Scan for the cell matching the given text and deliver its (X, Y) coordinate at center. 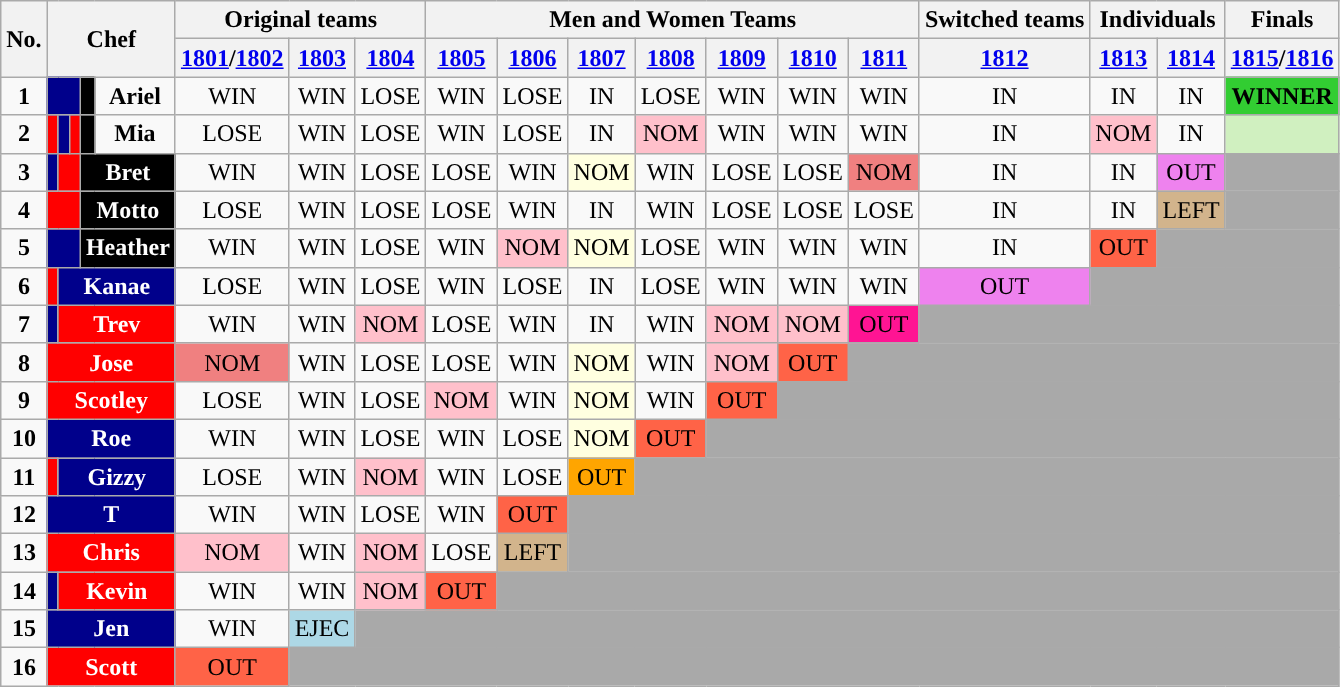
5 (24, 248)
1810 (812, 58)
13 (24, 553)
Motto (128, 210)
1814 (1191, 58)
Jose (111, 362)
Kevin (116, 591)
1807 (602, 58)
Roe (111, 438)
16 (24, 667)
Men and Women Teams (672, 20)
1815/1816 (1282, 58)
Switched teams (1004, 20)
Bret (128, 172)
Finals (1282, 20)
3 (24, 172)
8 (24, 362)
1809 (742, 58)
Mia (136, 134)
Jen (111, 629)
Scott (111, 667)
1803 (322, 58)
WINNER (1282, 96)
1804 (390, 58)
Kanae (116, 286)
T (111, 515)
10 (24, 438)
1813 (1124, 58)
1808 (670, 58)
1 (24, 96)
9 (24, 400)
1806 (532, 58)
6 (24, 286)
Trev (116, 324)
Gizzy (116, 477)
15 (24, 629)
2 (24, 134)
1805 (462, 58)
Ariel (136, 96)
11 (24, 477)
12 (24, 515)
1812 (1004, 58)
EJEC (322, 629)
Individuals (1158, 20)
Chris (111, 553)
Heather (128, 248)
4 (24, 210)
7 (24, 324)
Scotley (111, 400)
1811 (884, 58)
Chef (111, 39)
14 (24, 591)
1801/1802 (232, 58)
Original teams (300, 20)
No. (24, 39)
